Provide the (x, y) coordinate of the cell's center where the given text is located.  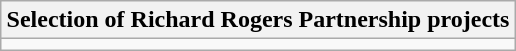
Selection of Richard Rogers Partnership projects (258, 20)
